Determine the (x, y) coordinate at the center of the cell enclosing the given text.  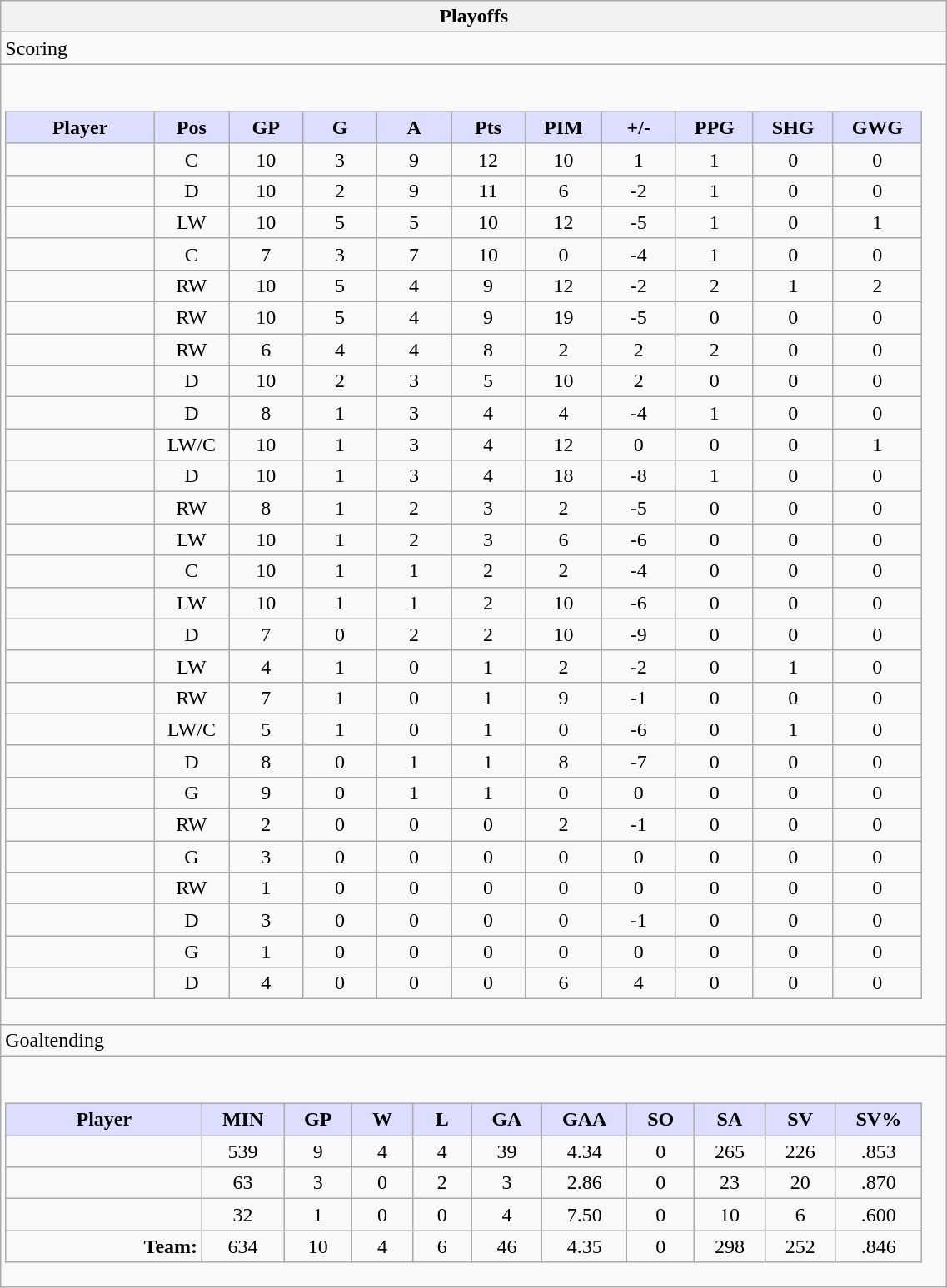
SA (730, 1120)
+/- (638, 127)
Playoffs (474, 17)
32 (243, 1215)
11 (488, 191)
Team: (104, 1246)
Goaltending (474, 1040)
252 (800, 1246)
.870 (879, 1183)
Scoring (474, 48)
W (383, 1120)
GWG (877, 127)
39 (506, 1151)
19 (564, 318)
23 (730, 1183)
7.50 (585, 1215)
18 (564, 476)
4.35 (585, 1246)
4.34 (585, 1151)
MIN (243, 1120)
SO (661, 1120)
SV% (879, 1120)
539 (243, 1151)
634 (243, 1246)
46 (506, 1246)
226 (800, 1151)
20 (800, 1183)
.600 (879, 1215)
A (415, 127)
265 (730, 1151)
SHG (793, 127)
L (441, 1120)
PPG (715, 127)
SV (800, 1120)
GAA (585, 1120)
-8 (638, 476)
.853 (879, 1151)
Pts (488, 127)
Pos (192, 127)
PIM (564, 127)
298 (730, 1246)
.846 (879, 1246)
GA (506, 1120)
63 (243, 1183)
-9 (638, 634)
-7 (638, 761)
2.86 (585, 1183)
